Return the (X, Y) coordinate for the center point of the cell that contains the specified text.  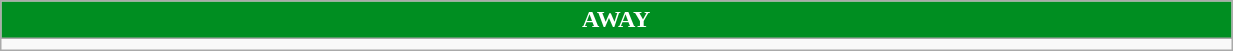
AWAY (616, 20)
